Search for the cell housing the specified text and yield its [X, Y] center coordinate. 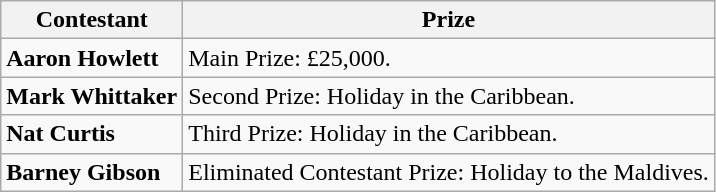
Nat Curtis [92, 134]
Eliminated Contestant Prize: Holiday to the Maldives. [449, 172]
Barney Gibson [92, 172]
Contestant [92, 20]
Third Prize: Holiday in the Caribbean. [449, 134]
Aaron Howlett [92, 58]
Mark Whittaker [92, 96]
Second Prize: Holiday in the Caribbean. [449, 96]
Main Prize: £25,000. [449, 58]
Prize [449, 20]
